Detect which cell encompasses the target text, then output its (X, Y) center coordinate. 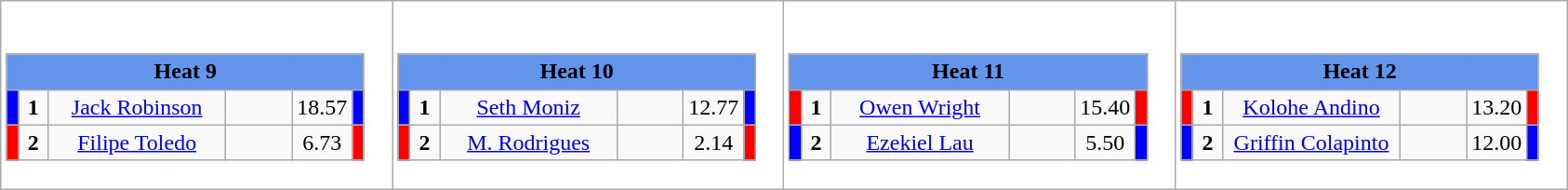
6.73 (322, 142)
Heat 10 1 Seth Moniz 12.77 2 M. Rodrigues 2.14 (588, 95)
12.77 (714, 107)
13.20 (1497, 107)
Jack Robinson (138, 107)
18.57 (322, 107)
Heat 9 (185, 72)
M. Rodrigues (528, 142)
Filipe Toledo (138, 142)
2.14 (714, 142)
Seth Moniz (528, 107)
Heat 11 (968, 72)
Heat 12 1 Kolohe Andino 13.20 2 Griffin Colapinto 12.00 (1371, 95)
Heat 11 1 Owen Wright 15.40 2 Ezekiel Lau 5.50 (980, 95)
Ezekiel Lau (921, 142)
12.00 (1497, 142)
Heat 12 (1360, 72)
Heat 9 1 Jack Robinson 18.57 2 Filipe Toledo 6.73 (197, 95)
5.50 (1105, 142)
Griffin Colapinto (1311, 142)
Heat 10 (577, 72)
Owen Wright (921, 107)
Kolohe Andino (1311, 107)
15.40 (1105, 107)
